For the text-containing cell, return its midpoint in (x, y) coordinate format. 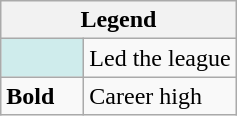
Career high (160, 96)
Bold (42, 96)
Legend (118, 20)
Led the league (160, 58)
